Return [X, Y] of the center of cell containing provided text 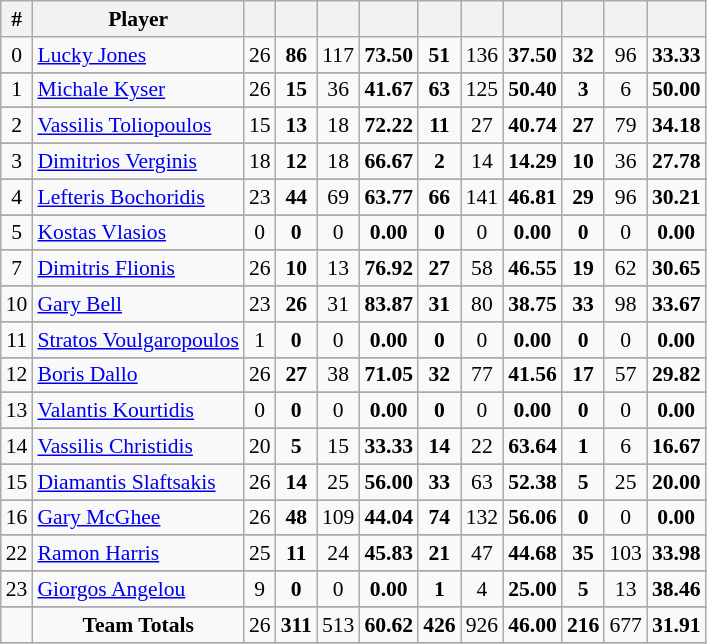
46.81 [532, 197]
926 [482, 625]
Lucky Jones [138, 55]
46.55 [532, 269]
Gary McGhee [138, 518]
98 [626, 304]
56.00 [388, 482]
30.21 [676, 197]
141 [482, 197]
Dimitrios Verginis [138, 162]
17 [584, 375]
132 [482, 518]
69 [338, 197]
66.67 [388, 162]
20.00 [676, 482]
66 [440, 197]
27.78 [676, 162]
Player [138, 19]
38.75 [532, 304]
44.04 [388, 518]
# [17, 19]
103 [626, 554]
62 [626, 269]
74 [440, 518]
60.62 [388, 625]
25.00 [532, 589]
83.87 [388, 304]
Valantis Kourtidis [138, 411]
56.06 [532, 518]
44.68 [532, 554]
Michale Kyser [138, 90]
Ramon Harris [138, 554]
Lefteris Bochoridis [138, 197]
33.67 [676, 304]
216 [584, 625]
33.98 [676, 554]
72.22 [388, 126]
63.64 [532, 447]
426 [440, 625]
311 [296, 625]
Diamantis Slaftsakis [138, 482]
Team Totals [138, 625]
109 [338, 518]
29 [584, 197]
40.74 [532, 126]
9 [260, 589]
20 [260, 447]
71.05 [388, 375]
41.56 [532, 375]
50.40 [532, 90]
31.91 [676, 625]
73.50 [388, 55]
16 [17, 518]
50.00 [676, 90]
79 [626, 126]
117 [338, 55]
Gary Bell [138, 304]
77 [482, 375]
35 [584, 554]
58 [482, 269]
Vassilis Toliopoulos [138, 126]
21 [440, 554]
34.18 [676, 126]
14.29 [532, 162]
Kostas Vlasios [138, 233]
30.65 [676, 269]
45.83 [388, 554]
Giorgos Angelou [138, 589]
76.92 [388, 269]
51 [440, 55]
513 [338, 625]
Vassilis Christidis [138, 447]
7 [17, 269]
63.77 [388, 197]
125 [482, 90]
80 [482, 304]
38 [338, 375]
29.82 [676, 375]
46.00 [532, 625]
44 [296, 197]
Stratos Voulgaropoulos [138, 340]
57 [626, 375]
19 [584, 269]
Dimitris Flionis [138, 269]
Boris Dallo [138, 375]
37.50 [532, 55]
136 [482, 55]
24 [338, 554]
86 [296, 55]
16.67 [676, 447]
47 [482, 554]
41.67 [388, 90]
48 [296, 518]
38.46 [676, 589]
52.38 [532, 482]
677 [626, 625]
